Determine the [X, Y] coordinate at the center of the cell enclosing the given text.  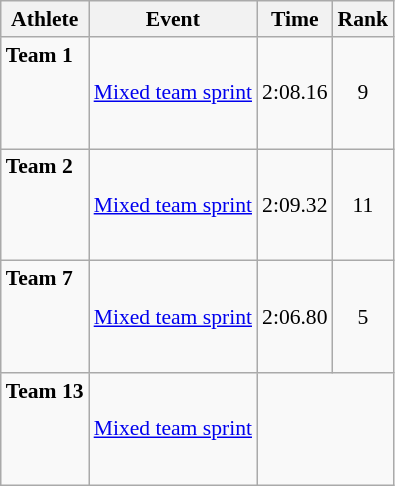
9 [364, 93]
Time [294, 19]
2:08.16 [294, 93]
5 [364, 317]
Rank [364, 19]
Team 7 [45, 317]
2:09.32 [294, 205]
Athlete [45, 19]
Event [173, 19]
11 [364, 205]
Team 2 [45, 205]
Team 1 [45, 93]
2:06.80 [294, 317]
Team 13 [45, 429]
